Return (X, Y) of the center of cell containing provided text 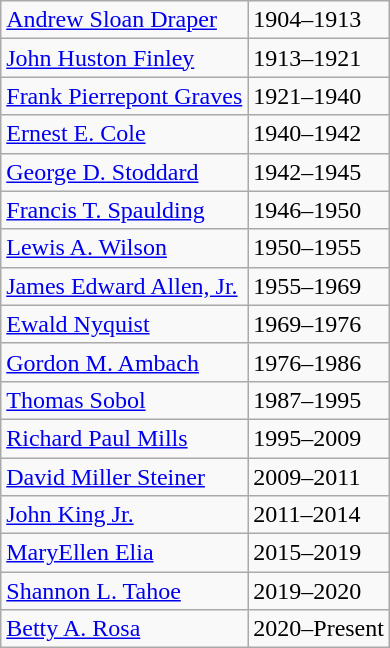
1969–1976 (319, 324)
1987–1995 (319, 400)
Frank Pierrepont Graves (124, 96)
1976–1986 (319, 362)
2011–2014 (319, 515)
Shannon L. Tahoe (124, 591)
1913–1921 (319, 58)
1946–1950 (319, 210)
1921–1940 (319, 96)
MaryEllen Elia (124, 553)
2015–2019 (319, 553)
Thomas Sobol (124, 400)
1904–1913 (319, 20)
David Miller Steiner (124, 477)
Gordon M. Ambach (124, 362)
2019–2020 (319, 591)
1955–1969 (319, 286)
2009–2011 (319, 477)
1942–1945 (319, 172)
George D. Stoddard (124, 172)
John King Jr. (124, 515)
John Huston Finley (124, 58)
2020–Present (319, 629)
Andrew Sloan Draper (124, 20)
Lewis A. Wilson (124, 248)
Richard Paul Mills (124, 438)
1995–2009 (319, 438)
Ernest E. Cole (124, 134)
Ewald Nyquist (124, 324)
1940–1942 (319, 134)
Francis T. Spaulding (124, 210)
1950–1955 (319, 248)
Betty A. Rosa (124, 629)
James Edward Allen, Jr. (124, 286)
